Find where the given text appears and provide that cell's center as [x, y] coordinate. 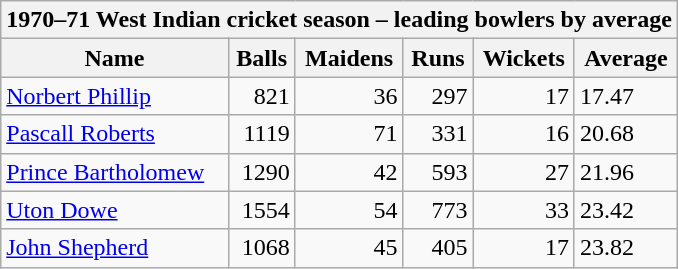
1970–71 West Indian cricket season – leading bowlers by average [340, 20]
27 [524, 172]
297 [438, 96]
Balls [262, 58]
17.47 [626, 96]
331 [438, 134]
42 [349, 172]
1119 [262, 134]
54 [349, 210]
33 [524, 210]
405 [438, 248]
Runs [438, 58]
20.68 [626, 134]
16 [524, 134]
Norbert Phillip [114, 96]
Uton Dowe [114, 210]
Name [114, 58]
Wickets [524, 58]
23.42 [626, 210]
773 [438, 210]
Prince Bartholomew [114, 172]
Pascall Roberts [114, 134]
821 [262, 96]
John Shepherd [114, 248]
1554 [262, 210]
1068 [262, 248]
71 [349, 134]
593 [438, 172]
21.96 [626, 172]
Maidens [349, 58]
36 [349, 96]
23.82 [626, 248]
45 [349, 248]
Average [626, 58]
1290 [262, 172]
